For the text-containing cell, return its midpoint in (x, y) coordinate format. 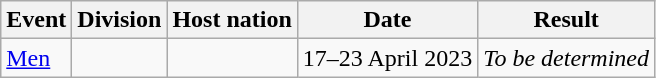
Division (120, 20)
Result (566, 20)
To be determined (566, 58)
Host nation (232, 20)
Men (36, 58)
17–23 April 2023 (387, 58)
Date (387, 20)
Event (36, 20)
